From the cell containing the given text, extract its center point as (x, y) coordinate. 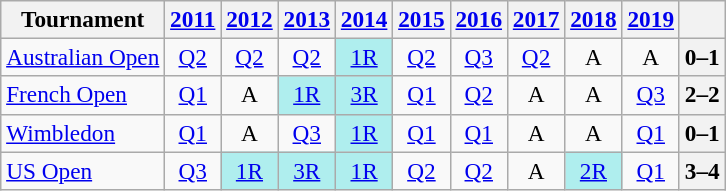
2–2 (702, 95)
2012 (250, 19)
French Open (83, 95)
Wimbledon (83, 133)
2019 (650, 19)
2R (594, 170)
2011 (193, 19)
US Open (83, 170)
2013 (306, 19)
Tournament (83, 19)
2017 (536, 19)
2016 (478, 19)
2014 (364, 19)
Australian Open (83, 57)
2018 (594, 19)
2015 (422, 19)
3–4 (702, 170)
